Output the [x, y] coordinate of the center of the cell containing the given text.  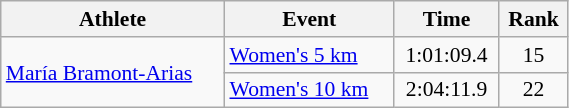
Rank [534, 19]
Women's 5 km [309, 55]
15 [534, 55]
2:04:11.9 [446, 90]
1:01:09.4 [446, 55]
Event [309, 19]
Time [446, 19]
Athlete [113, 19]
22 [534, 90]
María Bramont-Arias [113, 72]
Women's 10 km [309, 90]
